Determine the (X, Y) coordinate at the center of the cell enclosing the given text.  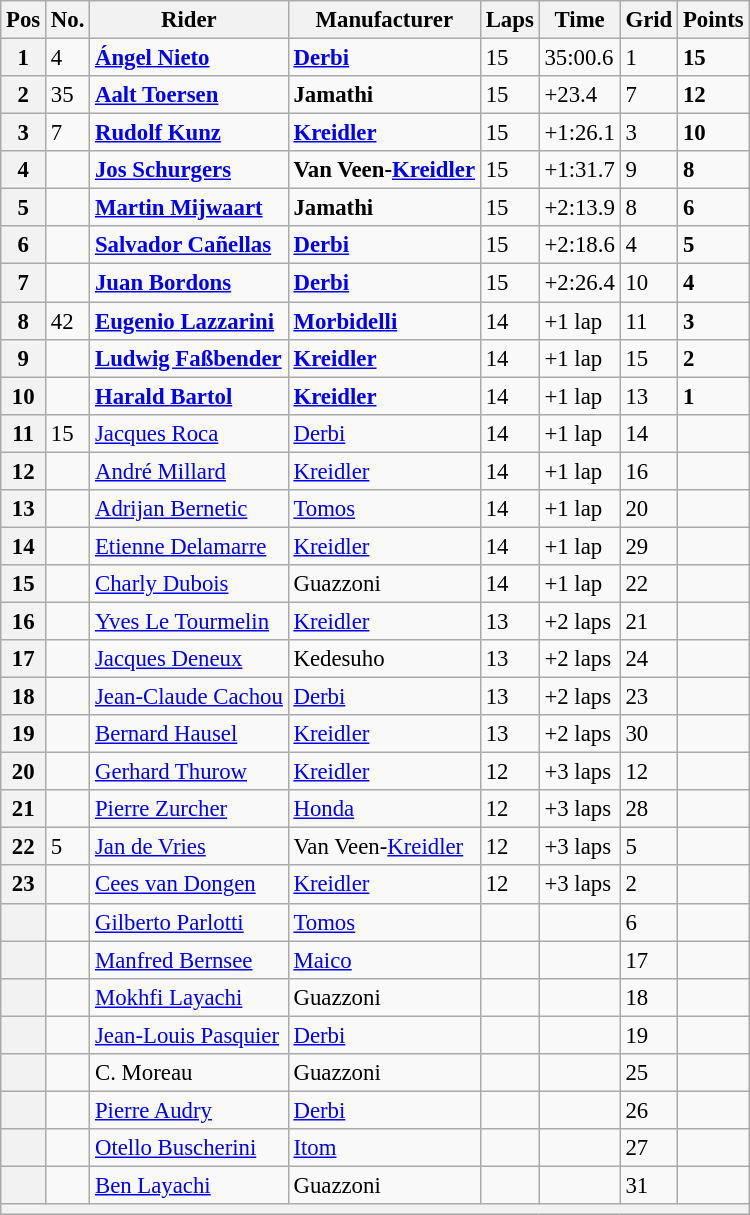
Itom (384, 1148)
Ángel Nieto (189, 58)
Jean-Louis Pasquier (189, 1035)
Bernard Hausel (189, 734)
+2:18.6 (580, 245)
+1:31.7 (580, 170)
Harald Bartol (189, 396)
Morbidelli (384, 321)
Maico (384, 960)
Honda (384, 809)
Rider (189, 20)
Manfred Bernsee (189, 960)
Pos (24, 20)
Ben Layachi (189, 1185)
Charly Dubois (189, 584)
35 (68, 95)
Salvador Cañellas (189, 245)
Aalt Toersen (189, 95)
Mokhfi Layachi (189, 997)
Grid (648, 20)
Jean-Claude Cachou (189, 697)
Pierre Zurcher (189, 809)
Yves Le Tourmelin (189, 621)
Gilberto Parlotti (189, 922)
27 (648, 1148)
+2:26.4 (580, 283)
26 (648, 1110)
Pierre Audry (189, 1110)
29 (648, 546)
Jacques Deneux (189, 659)
+2:13.9 (580, 208)
Jos Schurgers (189, 170)
31 (648, 1185)
André Millard (189, 471)
Time (580, 20)
Cees van Dongen (189, 885)
Etienne Delamarre (189, 546)
No. (68, 20)
Kedesuho (384, 659)
Manufacturer (384, 20)
Jacques Roca (189, 433)
Points (714, 20)
24 (648, 659)
Rudolf Kunz (189, 133)
+23.4 (580, 95)
35:00.6 (580, 58)
Martin Mijwaart (189, 208)
Ludwig Faßbender (189, 358)
+1:26.1 (580, 133)
25 (648, 1073)
Laps (510, 20)
Gerhard Thurow (189, 772)
Otello Buscherini (189, 1148)
Juan Bordons (189, 283)
28 (648, 809)
30 (648, 734)
Eugenio Lazzarini (189, 321)
Adrijan Bernetic (189, 509)
C. Moreau (189, 1073)
42 (68, 321)
Jan de Vries (189, 847)
